Capture the cell that displays the provided text and extract its [X, Y] central coordinate. 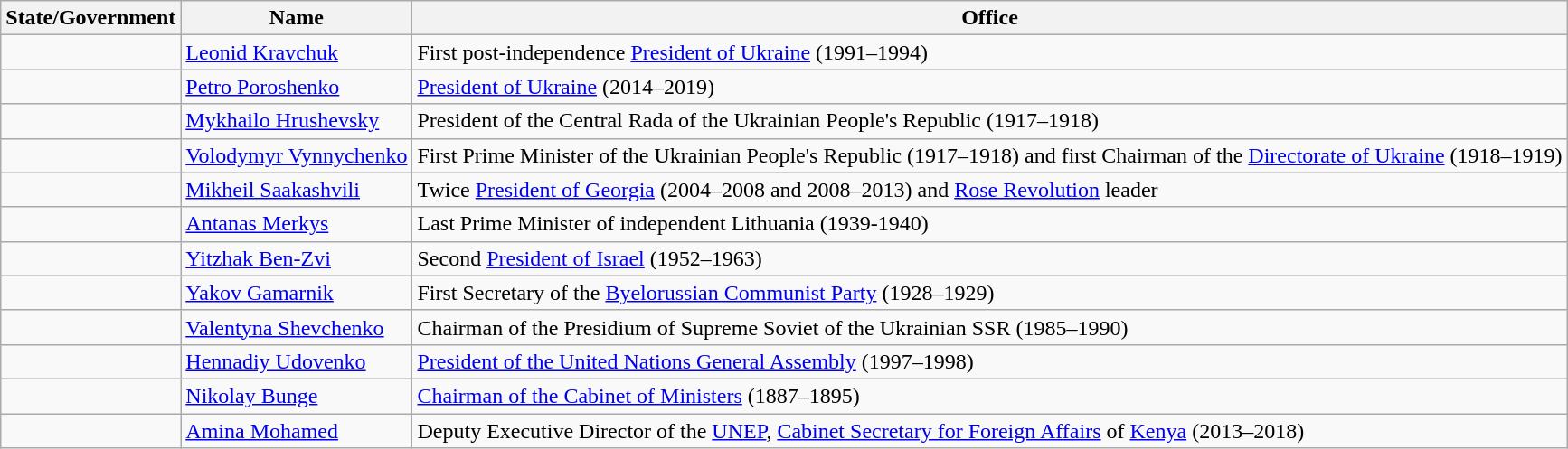
Leonid Kravchuk [297, 52]
Volodymyr Vynnychenko [297, 155]
Deputy Executive Director of the UNEP, Cabinet Secretary for Foreign Affairs of Kenya (2013–2018) [989, 431]
Yakov Gamarnik [297, 293]
Yitzhak Ben-Zvi [297, 258]
First Prime Minister of the Ukrainian People's Republic (1917–1918) and first Chairman of the Directorate of Ukraine (1918–1919) [989, 155]
President of the United Nations General Assembly (1997–1998) [989, 361]
Last Prime Minister of independent Lithuania (1939-1940) [989, 224]
President of the Central Rada of the Ukrainian People's Republic (1917–1918) [989, 121]
Mykhailo Hrushevsky [297, 121]
President of Ukraine (2014–2019) [989, 87]
Hennadiy Udovenko [297, 361]
Name [297, 18]
Mikheil Saakashvili [297, 190]
State/Government [90, 18]
Valentyna Shevchenko [297, 327]
First post-independence President of Ukraine (1991–1994) [989, 52]
Amina Mohamed [297, 431]
Second President of Israel (1952–1963) [989, 258]
Chairman of the Cabinet of Ministers (1887–1895) [989, 396]
Antanas Merkys [297, 224]
Chairman of the Presidium of Supreme Soviet of the Ukrainian SSR (1985–1990) [989, 327]
Petro Poroshenko [297, 87]
Office [989, 18]
First Secretary of the Byelorussian Communist Party (1928–1929) [989, 293]
Twice President of Georgia (2004–2008 and 2008–2013) and Rose Revolution leader [989, 190]
Nikolay Bunge [297, 396]
